Search for the cell housing the specified text and yield its [x, y] center coordinate. 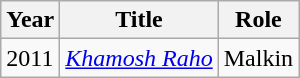
Year [30, 20]
2011 [30, 58]
Title [139, 20]
Role [258, 20]
Malkin [258, 58]
Khamosh Raho [139, 58]
